From the cell containing the given text, extract its center point as (X, Y) coordinate. 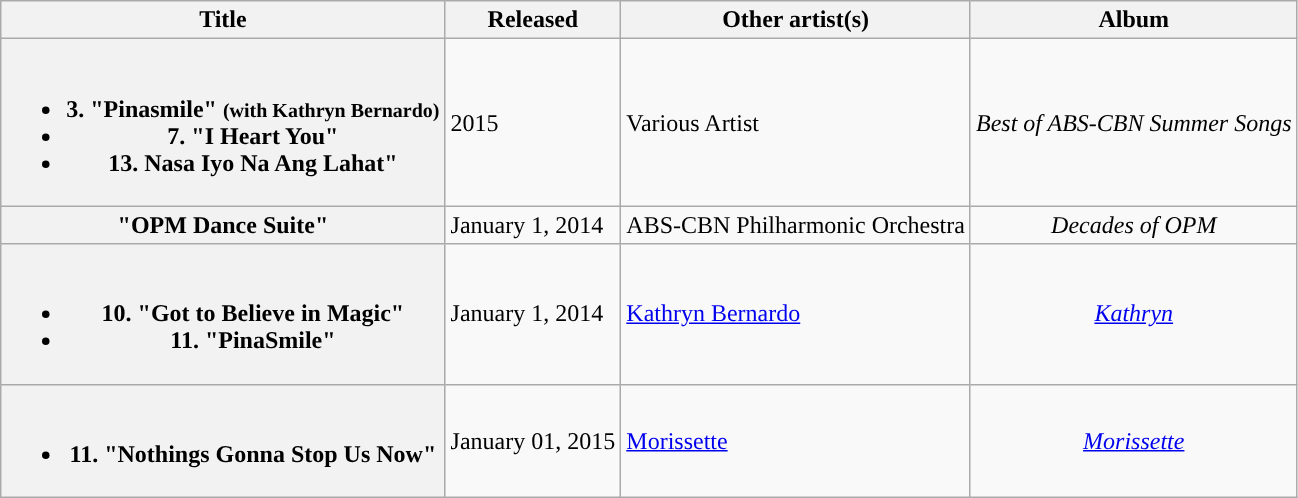
January 01, 2015 (533, 440)
Album (1134, 20)
3. "Pinasmile" (with Kathryn Bernardo)7. "I Heart You"13. Nasa Iyo Na Ang Lahat" (223, 122)
ABS-CBN Philharmonic Orchestra (796, 225)
Kathryn Bernardo (796, 314)
11. "Nothings Gonna Stop Us Now" (223, 440)
Other artist(s) (796, 20)
10. "Got to Believe in Magic"11. "PinaSmile" (223, 314)
Best of ABS-CBN Summer Songs (1134, 122)
Released (533, 20)
"OPM Dance Suite" (223, 225)
2015 (533, 122)
Decades of OPM (1134, 225)
Title (223, 20)
Kathryn (1134, 314)
Various Artist (796, 122)
